Search for the cell housing the specified text and yield its (x, y) center coordinate. 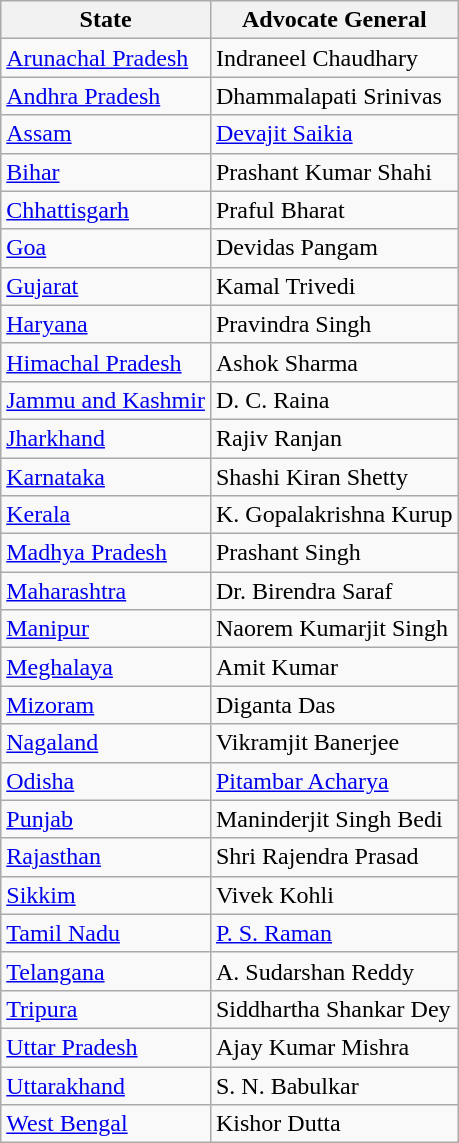
Dhammalapati Srinivas (334, 96)
Siddhartha Shankar Dey (334, 1009)
Andhra Pradesh (106, 96)
Maninderjit Singh Bedi (334, 819)
Rajasthan (106, 857)
Chhattisgarh (106, 210)
Prashant Singh (334, 553)
Ashok Sharma (334, 362)
Meghalaya (106, 667)
Maharashtra (106, 591)
Manipur (106, 629)
Jammu and Kashmir (106, 400)
Indraneel Chaudhary (334, 58)
S. N. Babulkar (334, 1085)
Uttarakhand (106, 1085)
Arunachal Pradesh (106, 58)
Amit Kumar (334, 667)
Naorem Kumarjit Singh (334, 629)
Haryana (106, 324)
K. Gopalakrishna Kurup (334, 515)
Gujarat (106, 286)
West Bengal (106, 1124)
P. S. Raman (334, 933)
Ajay Kumar Mishra (334, 1047)
Shashi Kiran Shetty (334, 477)
State (106, 20)
Dr. Birendra Saraf (334, 591)
Punjab (106, 819)
Praful Bharat (334, 210)
Madhya Pradesh (106, 553)
Karnataka (106, 477)
Bihar (106, 172)
Pitambar Acharya (334, 781)
Shri Rajendra Prasad (334, 857)
Vivek Kohli (334, 895)
Tripura (106, 1009)
Tamil Nadu (106, 933)
Kamal Trivedi (334, 286)
Kishor Dutta (334, 1124)
Rajiv Ranjan (334, 438)
Advocate General (334, 20)
Devajit Saikia (334, 134)
A. Sudarshan Reddy (334, 971)
Prashant Kumar Shahi (334, 172)
Himachal Pradesh (106, 362)
Mizoram (106, 705)
D. C. Raina (334, 400)
Jharkhand (106, 438)
Diganta Das (334, 705)
Pravindra Singh (334, 324)
Assam (106, 134)
Devidas Pangam (334, 248)
Goa (106, 248)
Sikkim (106, 895)
Uttar Pradesh (106, 1047)
Telangana (106, 971)
Nagaland (106, 743)
Vikramjit Banerjee (334, 743)
Odisha (106, 781)
Kerala (106, 515)
